Extract the (X, Y) coordinate from the center of the cell holding the provided text.  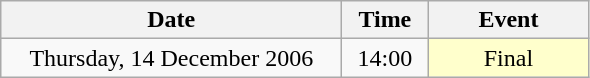
Time (385, 20)
Thursday, 14 December 2006 (172, 58)
14:00 (385, 58)
Event (508, 20)
Date (172, 20)
Final (508, 58)
